Determine the [X, Y] coordinate at the center of the cell enclosing the given text.  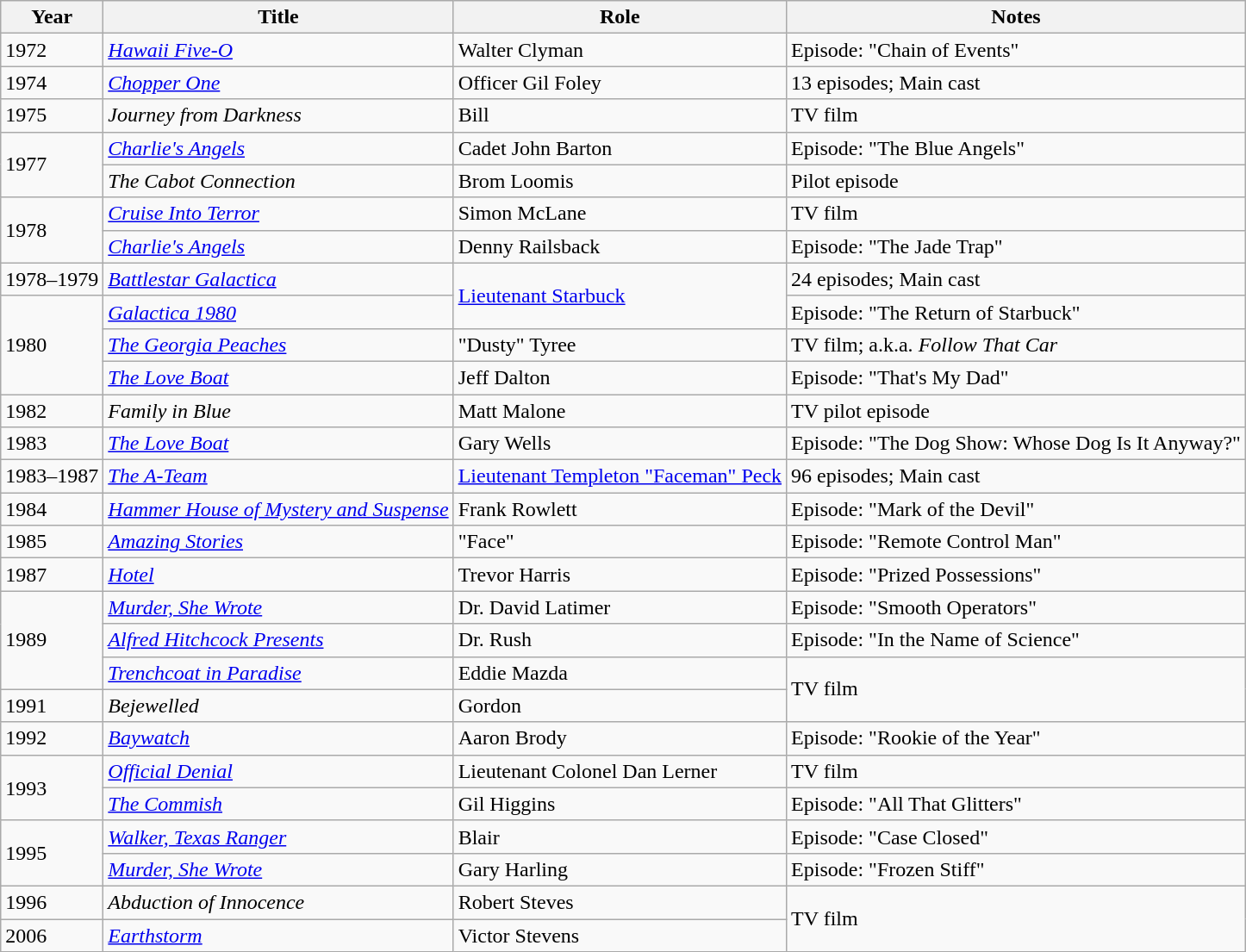
Episode: "Rookie of the Year" [1017, 738]
96 episodes; Main cast [1017, 476]
1974 [52, 83]
Galactica 1980 [278, 312]
Hawaii Five-O [278, 50]
Chopper One [278, 83]
Family in Blue [278, 411]
Lieutenant Starbuck [620, 296]
Episode: "Smooth Operators" [1017, 607]
Journey from Darkness [278, 115]
"Dusty" Tyree [620, 345]
Episode: "Mark of the Devil" [1017, 509]
Episode: "The Blue Angels" [1017, 148]
Victor Stevens [620, 935]
1996 [52, 902]
TV film; a.k.a. Follow That Car [1017, 345]
1984 [52, 509]
Simon McLane [620, 214]
Episode: "The Return of Starbuck" [1017, 312]
Abduction of Innocence [278, 902]
Matt Malone [620, 411]
1977 [52, 165]
Trevor Harris [620, 575]
Official Denial [278, 771]
Alfred Hitchcock Presents [278, 640]
Cruise Into Terror [278, 214]
Earthstorm [278, 935]
Amazing Stories [278, 542]
Battlestar Galactica [278, 279]
Title [278, 17]
13 episodes; Main cast [1017, 83]
24 episodes; Main cast [1017, 279]
Frank Rowlett [620, 509]
The Cabot Connection [278, 181]
1995 [52, 853]
1992 [52, 738]
Lieutenant Templeton "Faceman" Peck [620, 476]
2006 [52, 935]
Baywatch [278, 738]
Brom Loomis [620, 181]
1989 [52, 640]
Gary Wells [620, 444]
The Commish [278, 804]
Robert Steves [620, 902]
TV pilot episode [1017, 411]
Walter Clyman [620, 50]
Episode: "All That Glitters" [1017, 804]
1980 [52, 345]
Jeff Dalton [620, 377]
1985 [52, 542]
1991 [52, 706]
Walker, Texas Ranger [278, 837]
The Georgia Peaches [278, 345]
1978 [52, 230]
Episode: "The Jade Trap" [1017, 246]
Gordon [620, 706]
Trenchcoat in Paradise [278, 673]
Hotel [278, 575]
Officer Gil Foley [620, 83]
Gary Harling [620, 869]
1975 [52, 115]
1983–1987 [52, 476]
1972 [52, 50]
Episode: "In the Name of Science" [1017, 640]
Blair [620, 837]
Hammer House of Mystery and Suspense [278, 509]
Aaron Brody [620, 738]
Dr. David Latimer [620, 607]
Pilot episode [1017, 181]
Episode: "Case Closed" [1017, 837]
Episode: "The Dog Show: Whose Dog Is It Anyway?" [1017, 444]
Episode: "Remote Control Man" [1017, 542]
Episode: "Frozen Stiff" [1017, 869]
1982 [52, 411]
1987 [52, 575]
1983 [52, 444]
The A-Team [278, 476]
Cadet John Barton [620, 148]
Eddie Mazda [620, 673]
Episode: "Prized Possessions" [1017, 575]
Notes [1017, 17]
Episode: "That's My Dad" [1017, 377]
1993 [52, 787]
Dr. Rush [620, 640]
Lieutenant Colonel Dan Lerner [620, 771]
"Face" [620, 542]
Year [52, 17]
Denny Railsback [620, 246]
Episode: "Chain of Events" [1017, 50]
1978–1979 [52, 279]
Bill [620, 115]
Gil Higgins [620, 804]
Bejewelled [278, 706]
Role [620, 17]
